Detect which cell encompasses the target text, then output its (x, y) center coordinate. 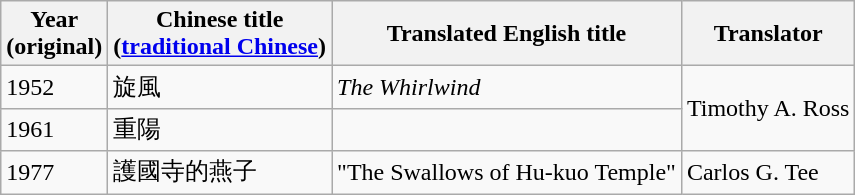
Translated English title (507, 34)
1961 (54, 130)
護國寺的燕子 (220, 172)
重陽 (220, 130)
Chinese title(traditional Chinese) (220, 34)
Year(original) (54, 34)
Carlos G. Tee (768, 172)
"The Swallows of Hu-kuo Temple" (507, 172)
Timothy A. Ross (768, 108)
1977 (54, 172)
1952 (54, 88)
The Whirlwind (507, 88)
旋風 (220, 88)
Translator (768, 34)
